For the text-containing cell, return its midpoint in (X, Y) coordinate format. 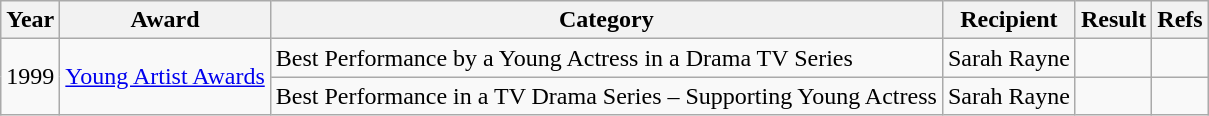
Best Performance by a Young Actress in a Drama TV Series (606, 58)
Young Artist Awards (165, 77)
Category (606, 20)
Result (1113, 20)
Refs (1180, 20)
Recipient (1008, 20)
Year (30, 20)
Award (165, 20)
Best Performance in a TV Drama Series – Supporting Young Actress (606, 96)
1999 (30, 77)
